Identify which cell holds the provided text, then report its [x, y] central coordinate. 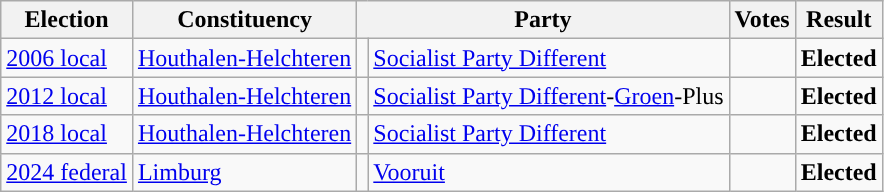
2018 local [67, 134]
Votes [762, 20]
Limburg [244, 172]
Socialist Party Different-Groen-Plus [548, 96]
Constituency [244, 20]
Election [67, 20]
Party [543, 20]
2024 federal [67, 172]
2012 local [67, 96]
2006 local [67, 58]
Vooruit [548, 172]
Result [838, 20]
